Return the (X, Y) coordinate for the center point of the cell that contains the specified text.  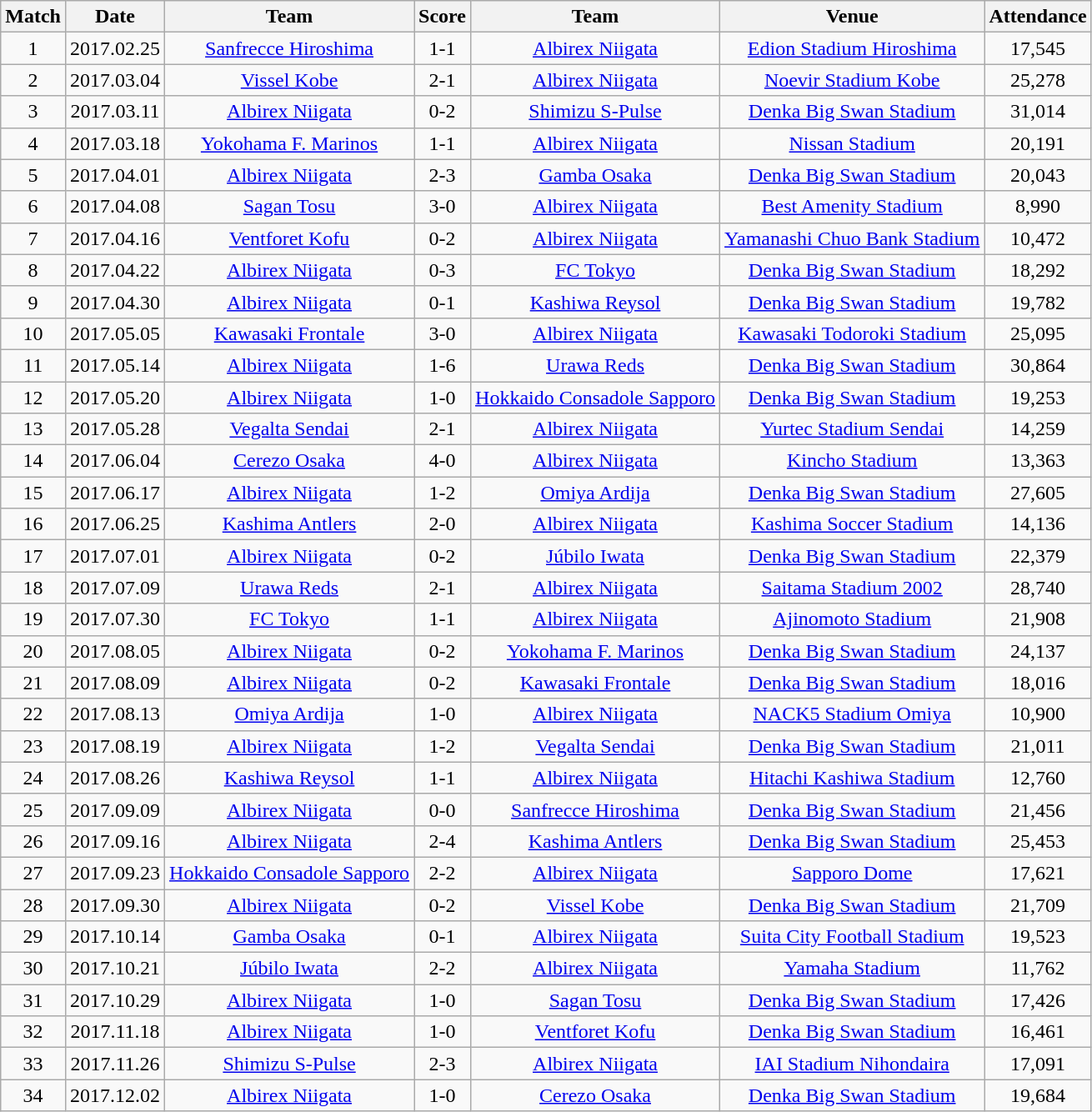
25,095 (1038, 333)
14,136 (1038, 524)
2017.09.30 (115, 904)
Best Amenity Stadium (852, 207)
19,684 (1038, 1095)
12,760 (1038, 778)
21,709 (1038, 904)
17,621 (1038, 873)
2 (33, 80)
Saitama Stadium 2002 (852, 588)
25 (33, 809)
25,453 (1038, 841)
2017.04.16 (115, 238)
9 (33, 302)
31 (33, 1000)
24,137 (1038, 651)
21,456 (1038, 809)
25,278 (1038, 80)
Kashima Soccer Stadium (852, 524)
0-0 (443, 809)
Yurtec Stadium Sendai (852, 429)
Hitachi Kashiwa Stadium (852, 778)
4-0 (443, 461)
2017.08.26 (115, 778)
NACK5 Stadium Omiya (852, 714)
10,900 (1038, 714)
2017.06.17 (115, 493)
2-4 (443, 841)
28,740 (1038, 588)
Venue (852, 17)
2017.08.19 (115, 746)
2017.10.21 (115, 969)
2017.04.30 (115, 302)
18 (33, 588)
2017.07.09 (115, 588)
2017.11.18 (115, 1032)
22,379 (1038, 556)
16,461 (1038, 1032)
12 (33, 398)
17,545 (1038, 48)
27,605 (1038, 493)
10 (33, 333)
29 (33, 937)
2017.03.18 (115, 143)
Nissan Stadium (852, 143)
11 (33, 365)
Kincho Stadium (852, 461)
18,292 (1038, 270)
7 (33, 238)
2017.09.23 (115, 873)
Yamaha Stadium (852, 969)
2017.05.20 (115, 398)
2017.07.30 (115, 619)
20 (33, 651)
Noevir Stadium Kobe (852, 80)
4 (33, 143)
2017.06.04 (115, 461)
15 (33, 493)
2017.09.09 (115, 809)
IAI Stadium Nihondaira (852, 1064)
2017.12.02 (115, 1095)
13 (33, 429)
2017.10.29 (115, 1000)
19,253 (1038, 398)
2017.02.25 (115, 48)
Edion Stadium Hiroshima (852, 48)
2017.05.14 (115, 365)
2017.03.11 (115, 112)
Date (115, 17)
Yamanashi Chuo Bank Stadium (852, 238)
2017.08.13 (115, 714)
27 (33, 873)
30,864 (1038, 365)
19 (33, 619)
Suita City Football Stadium (852, 937)
31,014 (1038, 112)
18,016 (1038, 683)
14,259 (1038, 429)
0-3 (443, 270)
10,472 (1038, 238)
20,043 (1038, 175)
5 (33, 175)
17,091 (1038, 1064)
1 (33, 48)
6 (33, 207)
2017.06.25 (115, 524)
20,191 (1038, 143)
2017.10.14 (115, 937)
26 (33, 841)
8,990 (1038, 207)
33 (33, 1064)
Match (33, 17)
21,908 (1038, 619)
11,762 (1038, 969)
2017.07.01 (115, 556)
21 (33, 683)
22 (33, 714)
2017.03.04 (115, 80)
Ajinomoto Stadium (852, 619)
34 (33, 1095)
2017.11.26 (115, 1064)
13,363 (1038, 461)
14 (33, 461)
8 (33, 270)
19,523 (1038, 937)
2017.08.09 (115, 683)
3 (33, 112)
2017.05.28 (115, 429)
28 (33, 904)
19,782 (1038, 302)
2017.04.01 (115, 175)
23 (33, 746)
2017.04.08 (115, 207)
1-6 (443, 365)
30 (33, 969)
2017.08.05 (115, 651)
Score (443, 17)
2017.04.22 (115, 270)
17,426 (1038, 1000)
21,011 (1038, 746)
24 (33, 778)
2017.09.16 (115, 841)
Attendance (1038, 17)
32 (33, 1032)
2017.05.05 (115, 333)
Sapporo Dome (852, 873)
16 (33, 524)
17 (33, 556)
2-0 (443, 524)
Kawasaki Todoroki Stadium (852, 333)
